From the cell containing the given text, extract its center point as (X, Y) coordinate. 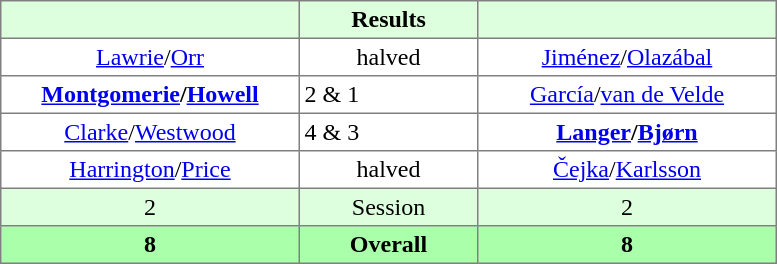
Lawrie/Orr (150, 57)
Clarke/Westwood (150, 132)
Results (388, 20)
Overall (388, 245)
Harrington/Price (150, 170)
2 & 1 (388, 95)
García/van de Velde (627, 95)
Čejka/Karlsson (627, 170)
4 & 3 (388, 132)
Montgomerie/Howell (150, 95)
Jiménez/Olazábal (627, 57)
Session (388, 207)
Langer/Bjørn (627, 132)
